Find where the given text appears and provide that cell's center as [X, Y] coordinate. 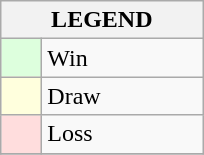
Loss [122, 134]
Win [122, 58]
Draw [122, 96]
LEGEND [102, 20]
